From the cell containing the given text, extract its center point as [x, y] coordinate. 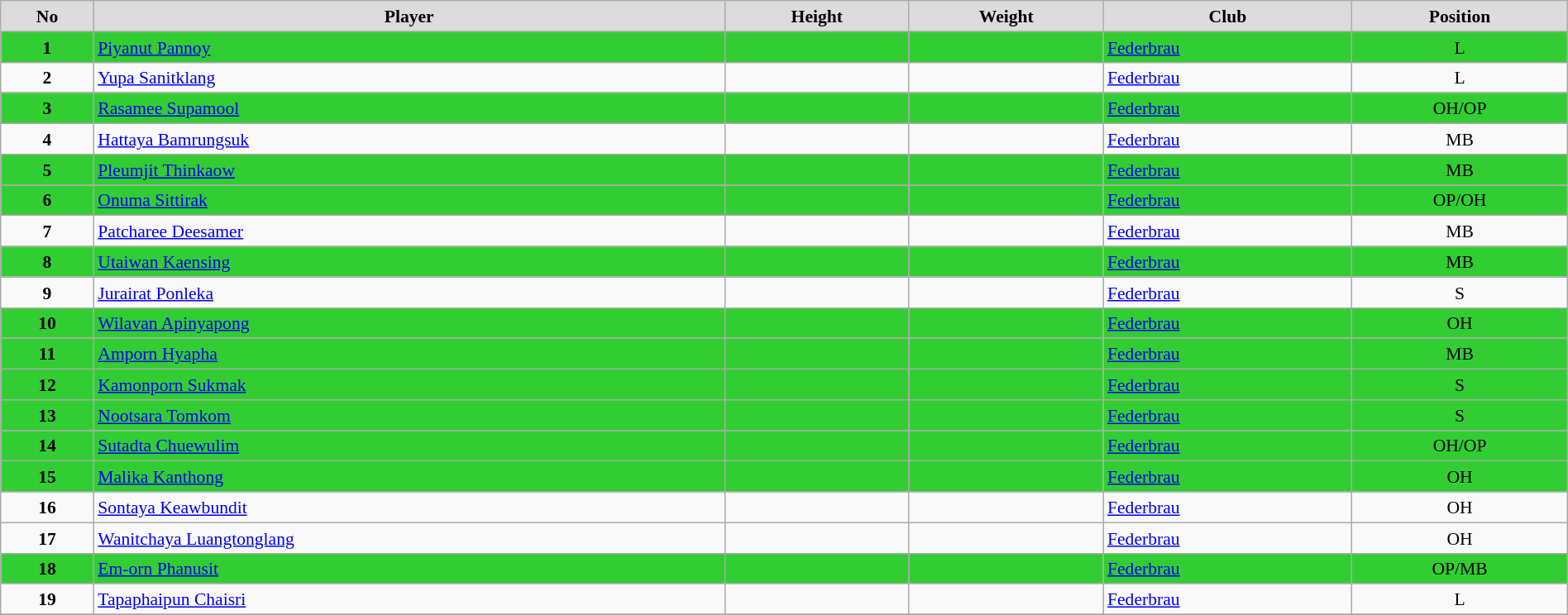
No [47, 17]
Yupa Sanitklang [409, 78]
Onuma Sittirak [409, 200]
OP/MB [1460, 569]
Utaiwan Kaensing [409, 261]
18 [47, 569]
Piyanut Pannoy [409, 46]
2 [47, 78]
Club [1227, 17]
6 [47, 200]
Weight [1006, 17]
Sutadta Chuewulim [409, 445]
7 [47, 231]
8 [47, 261]
3 [47, 107]
12 [47, 384]
Wilavan Apinyapong [409, 322]
14 [47, 445]
Wanitchaya Luangtonglang [409, 537]
15 [47, 476]
1 [47, 46]
19 [47, 598]
10 [47, 322]
13 [47, 415]
OP/OH [1460, 200]
Amporn Hyapha [409, 354]
9 [47, 293]
Hattaya Bamrungsuk [409, 139]
Nootsara Tomkom [409, 415]
Height [817, 17]
Pleumjit Thinkaow [409, 169]
Tapaphaipun Chaisri [409, 598]
5 [47, 169]
Patcharee Deesamer [409, 231]
17 [47, 537]
4 [47, 139]
Rasamee Supamool [409, 107]
Player [409, 17]
11 [47, 354]
Position [1460, 17]
Kamonporn Sukmak [409, 384]
Jurairat Ponleka [409, 293]
Em-orn Phanusit [409, 569]
16 [47, 508]
Sontaya Keawbundit [409, 508]
Malika Kanthong [409, 476]
